Locate the cell with the specified text and output its (x, y) center coordinate. 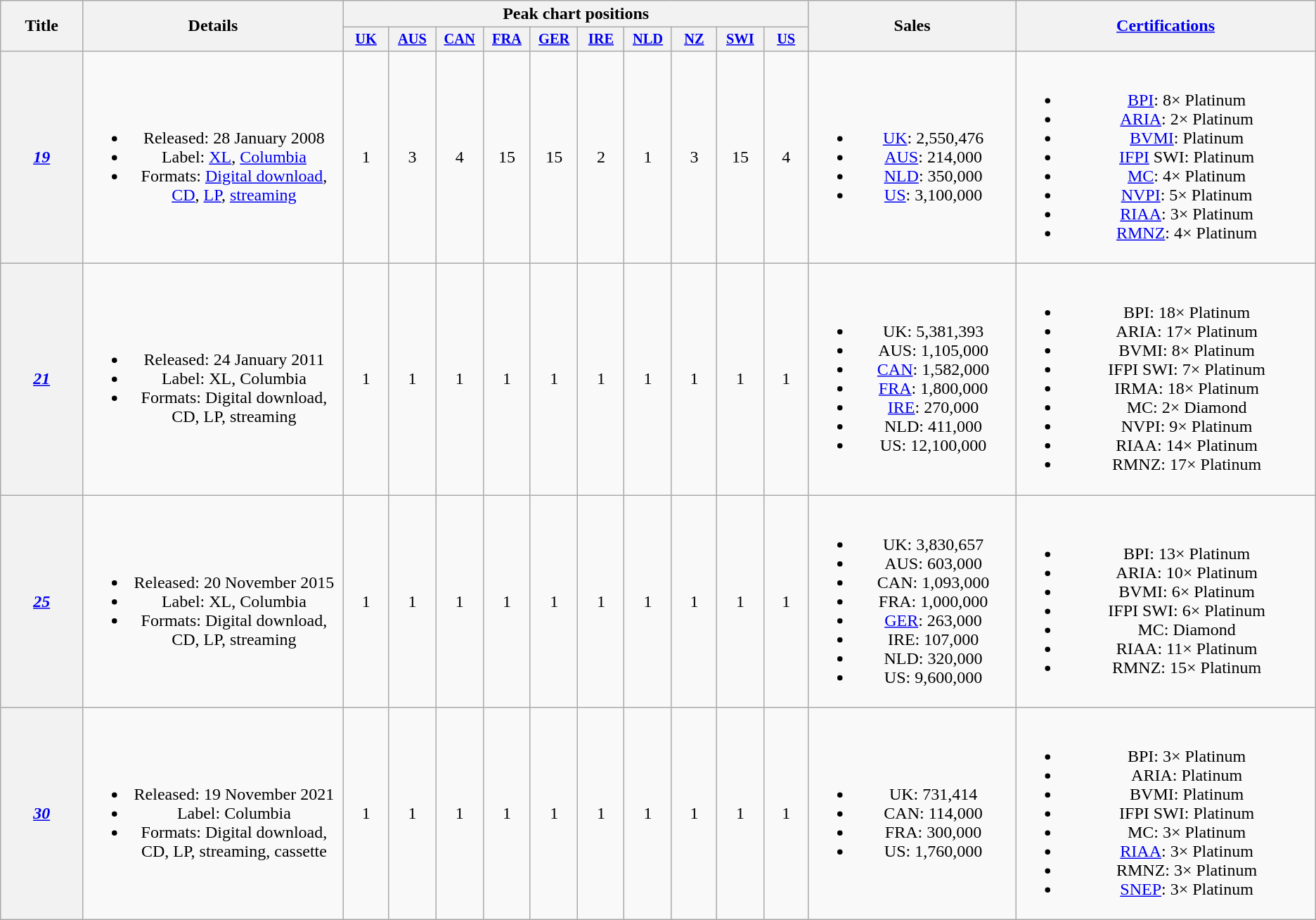
Released: 28 January 2008Label: XL, ColumbiaFormats: Digital download, CD, LP, streaming (214, 157)
SWI (741, 39)
UK: 3,830,657AUS: 603,000CAN: 1,093,000FRA: 1,000,000GER: 263,000IRE: 107,000NLD: 320,000US: 9,600,000 (912, 601)
Title (42, 26)
Released: 19 November 2021Label: ColumbiaFormats: Digital download, CD, LP, streaming, cassette (214, 814)
19 (42, 157)
Released: 24 January 2011Label: XL, ColumbiaFormats: Digital download, CD, LP, streaming (214, 380)
US (786, 39)
Released: 20 November 2015Label: XL, ColumbiaFormats: Digital download, CD, LP, streaming (214, 601)
UK: 731,414CAN: 114,000FRA: 300,000US: 1,760,000 (912, 814)
Sales (912, 26)
UK: 5,381,393AUS: 1,105,000CAN: 1,582,000FRA: 1,800,000IRE: 270,000NLD: 411,000US: 12,100,000 (912, 380)
25 (42, 601)
GER (554, 39)
BPI: 13× PlatinumARIA: 10× PlatinumBVMI: 6× PlatinumIFPI SWI: 6× PlatinumMC: DiamondRIAA: 11× PlatinumRMNZ: 15× Platinum (1166, 601)
BPI: 3× PlatinumARIA: PlatinumBVMI: PlatinumIFPI SWI: PlatinumMC: 3× PlatinumRIAA: 3× PlatinumRMNZ: 3× PlatinumSNEP: 3× Platinum (1166, 814)
Certifications (1166, 26)
UK (366, 39)
IRE (601, 39)
CAN (460, 39)
Peak chart positions (576, 14)
21 (42, 380)
NLD (648, 39)
NZ (694, 39)
BPI: 8× PlatinumARIA: 2× PlatinumBVMI: PlatinumIFPI SWI: PlatinumMC: 4× PlatinumNVPI: 5× PlatinumRIAA: 3× PlatinumRMNZ: 4× Platinum (1166, 157)
30 (42, 814)
FRA (506, 39)
2 (601, 157)
AUS (412, 39)
Details (214, 26)
UK: 2,550,476AUS: 214,000NLD: 350,000US: 3,100,000 (912, 157)
